Provide the (X, Y) coordinate of the cell's center where the given text is located.  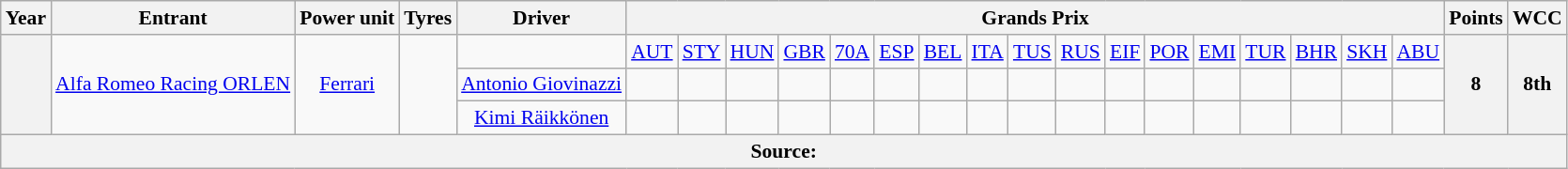
Antonio Giovinazzi (541, 84)
8th (1538, 84)
HUN (753, 52)
Driver (541, 18)
Power unit (347, 18)
STY (702, 52)
70A (853, 52)
BEL (943, 52)
ESP (896, 52)
Points (1476, 18)
Ferrari (347, 84)
Kimi Räikkönen (541, 118)
GBR (804, 52)
TUR (1266, 52)
BHR (1316, 52)
ITA (988, 52)
Source: (784, 152)
AUT (652, 52)
Year (26, 18)
Tyres (428, 18)
ABU (1418, 52)
EIF (1125, 52)
Entrant (173, 18)
POR (1169, 52)
SKH (1367, 52)
Grands Prix (1035, 18)
Alfa Romeo Racing ORLEN (173, 84)
8 (1476, 84)
WCC (1538, 18)
TUS (1033, 52)
EMI (1218, 52)
RUS (1081, 52)
